Locate the cell with the specified text and output its [X, Y] center coordinate. 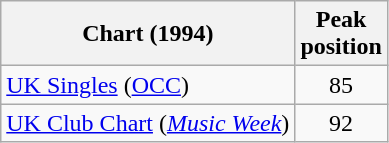
Peakposition [341, 34]
UK Singles (OCC) [148, 85]
Chart (1994) [148, 34]
92 [341, 123]
85 [341, 85]
UK Club Chart (Music Week) [148, 123]
